For the text-containing cell, return its midpoint in (X, Y) coordinate format. 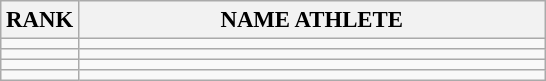
NAME ATHLETE (312, 20)
RANK (40, 20)
